Identify which cell holds the provided text, then report its (x, y) central coordinate. 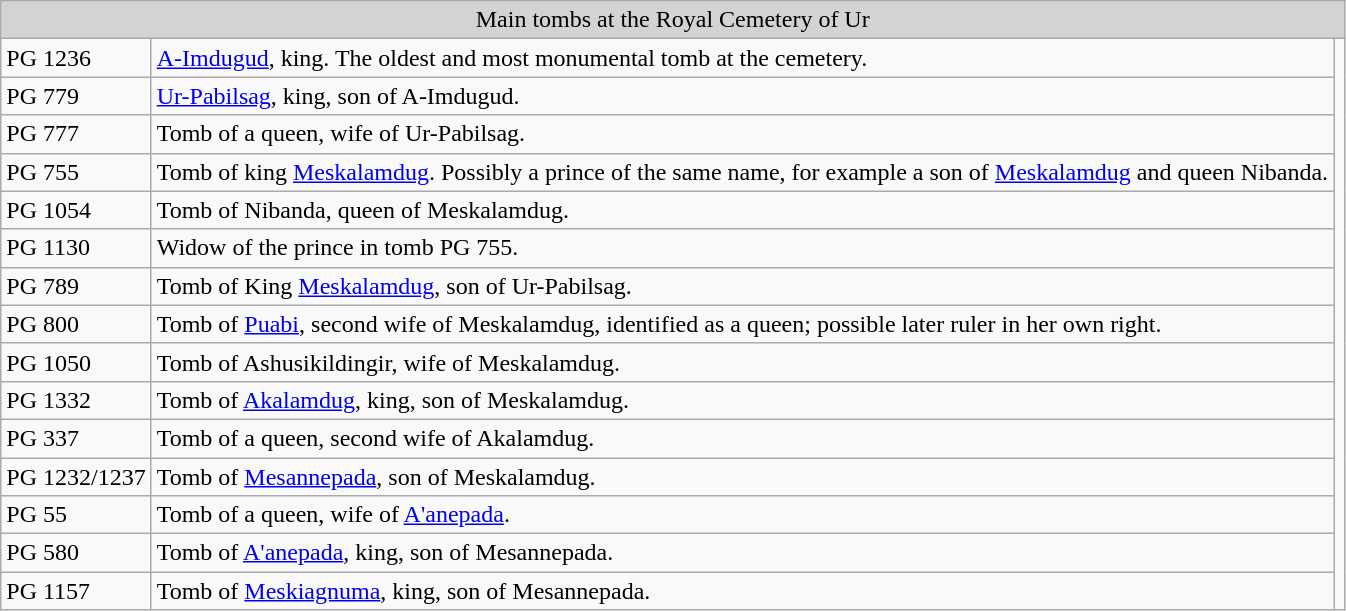
Tomb of Meskiagnuma, king, son of Mesannepada. (742, 591)
A-Imdugud, king. The oldest and most monumental tomb at the cemetery. (742, 58)
PG 580 (76, 553)
Tomb of Mesannepada, son of Meskalamdug. (742, 477)
Tomb of a queen, wife of A'anepada. (742, 515)
PG 789 (76, 286)
Widow of the prince in tomb PG 755. (742, 248)
Tomb of king Meskalamdug. Possibly a prince of the same name, for example a son of Meskalamdug and queen Nibanda. (742, 172)
PG 779 (76, 96)
PG 800 (76, 324)
PG 1130 (76, 248)
Tomb of a queen, second wife of Akalamdug. (742, 438)
PG 755 (76, 172)
Tomb of Akalamdug, king, son of Meskalamdug. (742, 400)
Main tombs at the Royal Cemetery of Ur (673, 20)
Tomb of a queen, wife of Ur-Pabilsag. (742, 134)
PG 1054 (76, 210)
Tomb of A'anepada, king, son of Mesannepada. (742, 553)
PG 337 (76, 438)
PG 777 (76, 134)
PG 1050 (76, 362)
Ur-Pabilsag, king, son of A-Imdugud. (742, 96)
PG 55 (76, 515)
Tomb of Ashusikildingir, wife of Meskalamdug. (742, 362)
Tomb of Nibanda, queen of Meskalamdug. (742, 210)
PG 1157 (76, 591)
Tomb of Puabi, second wife of Meskalamdug, identified as a queen; possible later ruler in her own right. (742, 324)
Tomb of King Meskalamdug, son of Ur-Pabilsag. (742, 286)
PG 1332 (76, 400)
PG 1232/1237 (76, 477)
PG 1236 (76, 58)
